Detect which cell encompasses the target text, then output its (X, Y) center coordinate. 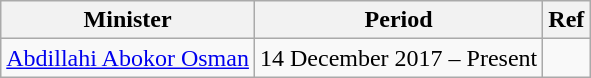
Minister (128, 20)
Ref (566, 20)
14 December 2017 – Present (398, 58)
Abdillahi Abokor Osman (128, 58)
Period (398, 20)
